Identify which cell holds the provided text, then report its (X, Y) central coordinate. 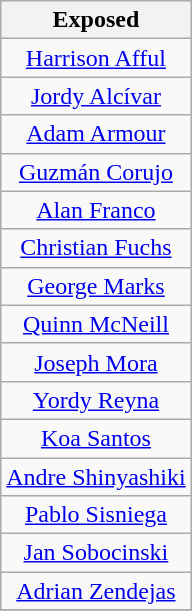
Guzmán Corujo (96, 172)
Quinn McNeill (96, 324)
Christian Fuchs (96, 248)
Harrison Afful (96, 58)
Pablo Sisniega (96, 515)
Jan Sobocinski (96, 553)
Adam Armour (96, 134)
Joseph Mora (96, 362)
Yordy Reyna (96, 400)
George Marks (96, 286)
Jordy Alcívar (96, 96)
Koa Santos (96, 438)
Exposed (96, 20)
Andre Shinyashiki (96, 477)
Alan Franco (96, 210)
Adrian Zendejas (96, 591)
